Determine the (X, Y) coordinate at the center of the cell enclosing the given text.  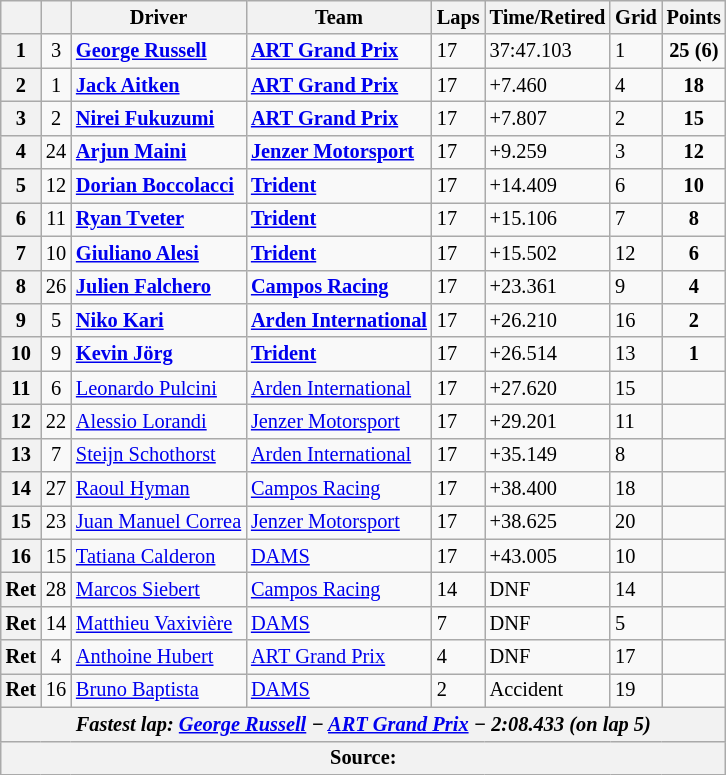
26 (56, 287)
+26.514 (548, 354)
+23.361 (548, 287)
27 (56, 489)
Niko Kari (158, 320)
19 (636, 690)
Fastest lap: George Russell − ART Grand Prix − 2:08.433 (on lap 5) (364, 724)
Matthieu Vaxivière (158, 623)
Julien Falchero (158, 287)
Kevin Jörg (158, 354)
Source: (364, 758)
Leonardo Pulcini (158, 388)
Anthoine Hubert (158, 657)
Ryan Tveter (158, 219)
37:47.103 (548, 51)
23 (56, 522)
George Russell (158, 51)
Raoul Hyman (158, 489)
+26.210 (548, 320)
Marcos Siebert (158, 589)
+14.409 (548, 186)
+38.625 (548, 522)
25 (6) (694, 51)
Grid (636, 17)
Tatiana Calderon (158, 556)
Team (339, 17)
Steijn Schothorst (158, 455)
+35.149 (548, 455)
Arjun Maini (158, 152)
24 (56, 152)
+15.502 (548, 253)
Time/Retired (548, 17)
Driver (158, 17)
+15.106 (548, 219)
Dorian Boccolacci (158, 186)
Jack Aitken (158, 85)
+43.005 (548, 556)
+29.201 (548, 421)
Bruno Baptista (158, 690)
+27.620 (548, 388)
+7.460 (548, 85)
+9.259 (548, 152)
20 (636, 522)
28 (56, 589)
Accident (548, 690)
Laps (458, 17)
Alessio Lorandi (158, 421)
Juan Manuel Correa (158, 522)
22 (56, 421)
Giuliano Alesi (158, 253)
+7.807 (548, 118)
Points (694, 17)
Nirei Fukuzumi (158, 118)
+38.400 (548, 489)
